Return (x, y) of the center of cell containing provided text 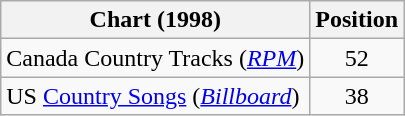
Position (357, 20)
52 (357, 58)
Chart (1998) (156, 20)
Canada Country Tracks (RPM) (156, 58)
US Country Songs (Billboard) (156, 96)
38 (357, 96)
